For the text-containing cell, return its midpoint in [X, Y] coordinate format. 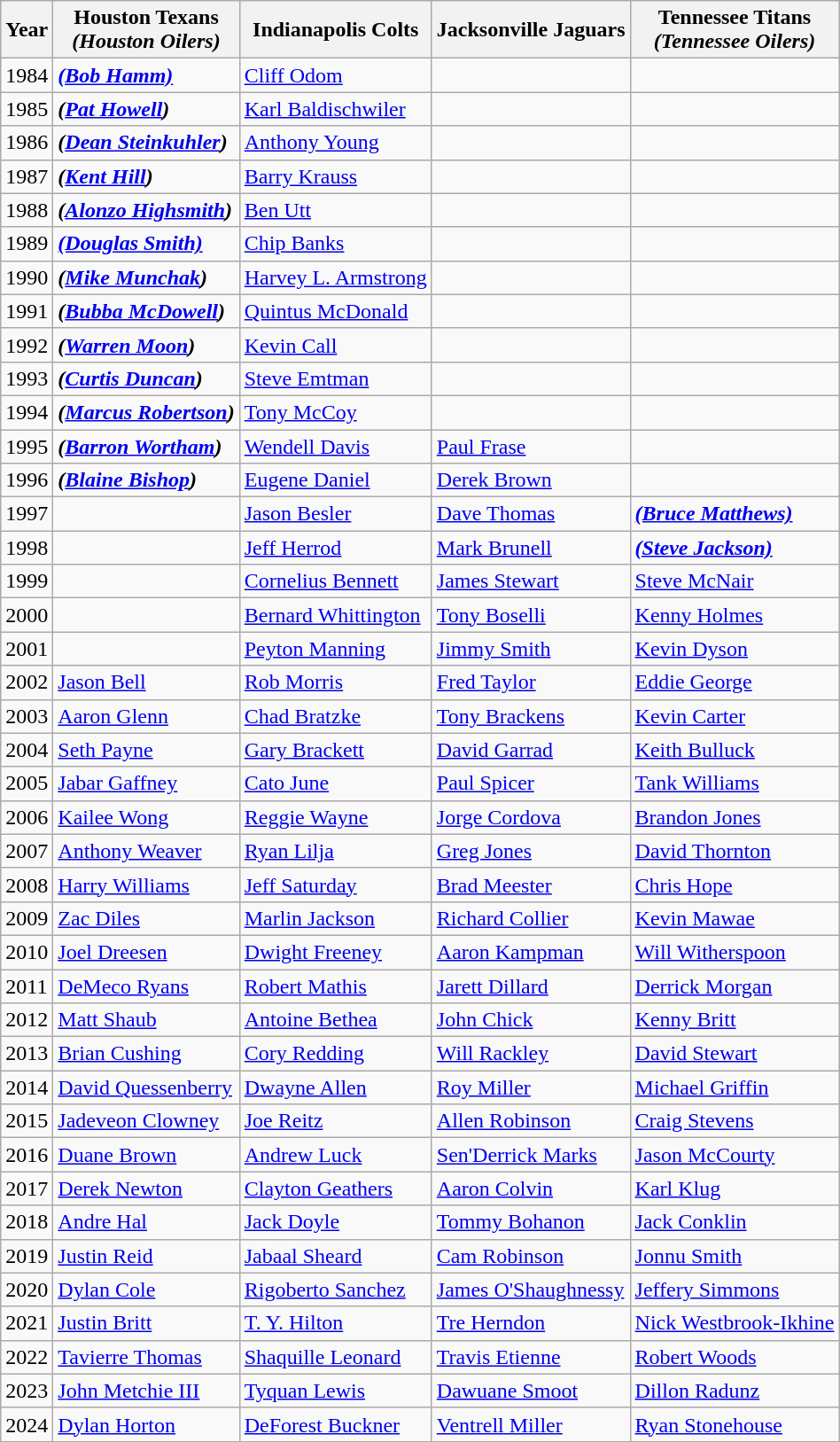
Wendell Davis [335, 446]
2015 [27, 1121]
Dylan Cole [146, 1290]
Antoine Bethea [335, 1020]
2001 [27, 649]
2023 [27, 1391]
2002 [27, 682]
Brandon Jones [735, 817]
1985 [27, 109]
1994 [27, 412]
(Pat Howell) [146, 109]
Seth Payne [146, 750]
Tony Boselli [531, 615]
1996 [27, 480]
Aaron Kampman [531, 952]
Year [27, 30]
Michael Griffin [735, 1087]
1990 [27, 277]
Kevin Dyson [735, 649]
Steve Emtman [335, 378]
Jabaal Sheard [335, 1256]
John Chick [531, 1020]
James Stewart [531, 581]
James O'Shaughnessy [531, 1290]
Brian Cushing [146, 1054]
Tavierre Thomas [146, 1357]
Dwight Freeney [335, 952]
Reggie Wayne [335, 817]
Chip Banks [335, 244]
Jason McCourty [735, 1155]
1999 [27, 581]
Duane Brown [146, 1155]
Jarett Dillard [531, 986]
Kenny Holmes [735, 615]
Anthony Weaver [146, 851]
Derek Brown [531, 480]
2003 [27, 716]
Jimmy Smith [531, 649]
Steve McNair [735, 581]
2009 [27, 918]
Eugene Daniel [335, 480]
Anthony Young [335, 143]
Indianapolis Colts [335, 30]
2013 [27, 1054]
Ventrell Miller [531, 1424]
2008 [27, 885]
Justin Reid [146, 1256]
Kevin Call [335, 345]
Paul Frase [531, 446]
Kevin Carter [735, 716]
1984 [27, 75]
2017 [27, 1189]
Bernard Whittington [335, 615]
David Stewart [735, 1054]
David Quessenberry [146, 1087]
Aaron Colvin [531, 1189]
1993 [27, 378]
Tony McCoy [335, 412]
Jason Besler [335, 514]
(Blaine Bishop) [146, 480]
Justin Britt [146, 1323]
1991 [27, 311]
Tyquan Lewis [335, 1391]
(Mike Munchak) [146, 277]
2006 [27, 817]
Dylan Horton [146, 1424]
2007 [27, 851]
Derek Newton [146, 1189]
Quintus McDonald [335, 311]
Tank Williams [735, 783]
2024 [27, 1424]
Mark Brunell [531, 548]
Rob Morris [335, 682]
1989 [27, 244]
Paul Spicer [531, 783]
DeMeco Ryans [146, 986]
Cato June [335, 783]
(Alonzo Highsmith) [146, 210]
Dawuane Smoot [531, 1391]
Robert Mathis [335, 986]
Andre Hal [146, 1222]
Gary Brackett [335, 750]
David Garrad [531, 750]
2016 [27, 1155]
(Bob Hamm) [146, 75]
1992 [27, 345]
Aaron Glenn [146, 716]
(Dean Steinkuhler) [146, 143]
Kevin Mawae [735, 918]
Jacksonville Jaguars [531, 30]
David Thornton [735, 851]
Jack Conklin [735, 1222]
2000 [27, 615]
2020 [27, 1290]
Derrick Morgan [735, 986]
DeForest Buckner [335, 1424]
Matt Shaub [146, 1020]
Ben Utt [335, 210]
1998 [27, 548]
Peyton Manning [335, 649]
Fred Taylor [531, 682]
2019 [27, 1256]
Dillon Radunz [735, 1391]
Kailee Wong [146, 817]
2012 [27, 1020]
Greg Jones [531, 851]
Nick Westbrook-Ikhine [735, 1323]
Keith Bulluck [735, 750]
2021 [27, 1323]
2022 [27, 1357]
2014 [27, 1087]
T. Y. Hilton [335, 1323]
Cam Robinson [531, 1256]
Cory Redding [335, 1054]
Zac Diles [146, 918]
2010 [27, 952]
1987 [27, 176]
Houston Texans(Houston Oilers) [146, 30]
2005 [27, 783]
Jason Bell [146, 682]
Rigoberto Sanchez [335, 1290]
Tennessee Titans(Tennessee Oilers) [735, 30]
Dave Thomas [531, 514]
Jack Doyle [335, 1222]
Jeffery Simmons [735, 1290]
Jorge Cordova [531, 817]
Harry Williams [146, 885]
Karl Klug [735, 1189]
(Marcus Robertson) [146, 412]
Marlin Jackson [335, 918]
Will Rackley [531, 1054]
John Metchie III [146, 1391]
Chris Hope [735, 885]
Kenny Britt [735, 1020]
2011 [27, 986]
Travis Etienne [531, 1357]
Ryan Lilja [335, 851]
2018 [27, 1222]
Jadeveon Clowney [146, 1121]
Dwayne Allen [335, 1087]
Jeff Herrod [335, 548]
(Barron Wortham) [146, 446]
Eddie George [735, 682]
1988 [27, 210]
Clayton Geathers [335, 1189]
Will Witherspoon [735, 952]
Tre Herndon [531, 1323]
Karl Baldischwiler [335, 109]
(Kent Hill) [146, 176]
(Bubba McDowell) [146, 311]
Chad Bratzke [335, 716]
Shaquille Leonard [335, 1357]
Tommy Bohanon [531, 1222]
Barry Krauss [335, 176]
(Bruce Matthews) [735, 514]
Allen Robinson [531, 1121]
Joe Reitz [335, 1121]
1986 [27, 143]
(Warren Moon) [146, 345]
Richard Collier [531, 918]
Robert Woods [735, 1357]
1995 [27, 446]
Cliff Odom [335, 75]
(Douglas Smith) [146, 244]
Ryan Stonehouse [735, 1424]
(Curtis Duncan) [146, 378]
Tony Brackens [531, 716]
Craig Stevens [735, 1121]
Jabar Gaffney [146, 783]
1997 [27, 514]
Cornelius Bennett [335, 581]
Sen'Derrick Marks [531, 1155]
2004 [27, 750]
Jonnu Smith [735, 1256]
(Steve Jackson) [735, 548]
Harvey L. Armstrong [335, 277]
Joel Dreesen [146, 952]
Brad Meester [531, 885]
Andrew Luck [335, 1155]
Roy Miller [531, 1087]
Jeff Saturday [335, 885]
